Find where the given text appears and provide that cell's center as [X, Y] coordinate. 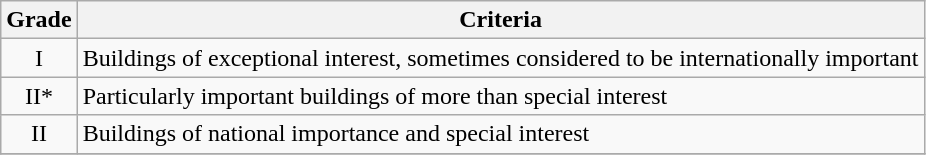
I [39, 58]
Buildings of national importance and special interest [500, 134]
Criteria [500, 20]
Grade [39, 20]
Buildings of exceptional interest, sometimes considered to be internationally important [500, 58]
II* [39, 96]
II [39, 134]
Particularly important buildings of more than special interest [500, 96]
